Extract the (X, Y) coordinate from the center of the cell holding the provided text.  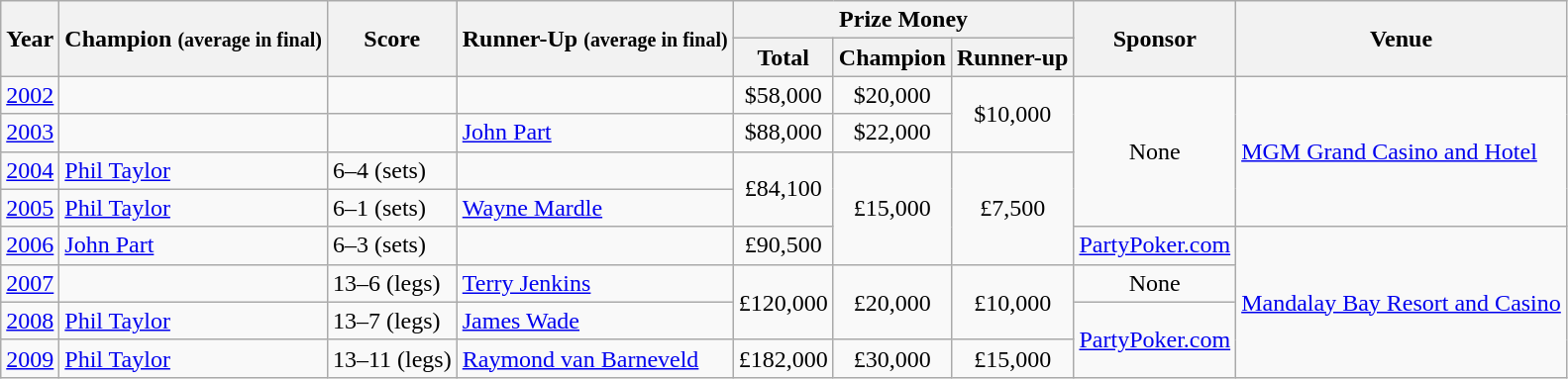
Champion (average in final) (194, 39)
Mandalay Bay Resort and Casino (1402, 302)
2007 (30, 283)
$20,000 (891, 95)
Total (783, 57)
2009 (30, 358)
James Wade (594, 321)
Runner-Up (average in final) (594, 39)
MGM Grand Casino and Hotel (1402, 151)
2006 (30, 245)
£7,500 (1012, 208)
6–1 (sets) (392, 208)
2002 (30, 95)
13–6 (legs) (392, 283)
$88,000 (783, 133)
6–4 (sets) (392, 170)
13–11 (legs) (392, 358)
$22,000 (891, 133)
2005 (30, 208)
13–7 (legs) (392, 321)
2008 (30, 321)
Runner-up (1012, 57)
$58,000 (783, 95)
Year (30, 39)
2003 (30, 133)
£90,500 (783, 245)
2004 (30, 170)
$10,000 (1012, 114)
Champion (891, 57)
Sponsor (1155, 39)
Raymond van Barneveld (594, 358)
£10,000 (1012, 302)
Score (392, 39)
Venue (1402, 39)
Terry Jenkins (594, 283)
£84,100 (783, 189)
6–3 (sets) (392, 245)
£120,000 (783, 302)
£182,000 (783, 358)
£20,000 (891, 302)
Wayne Mardle (594, 208)
£30,000 (891, 358)
Prize Money (903, 20)
